Find where the given text appears and provide that cell's center as [X, Y] coordinate. 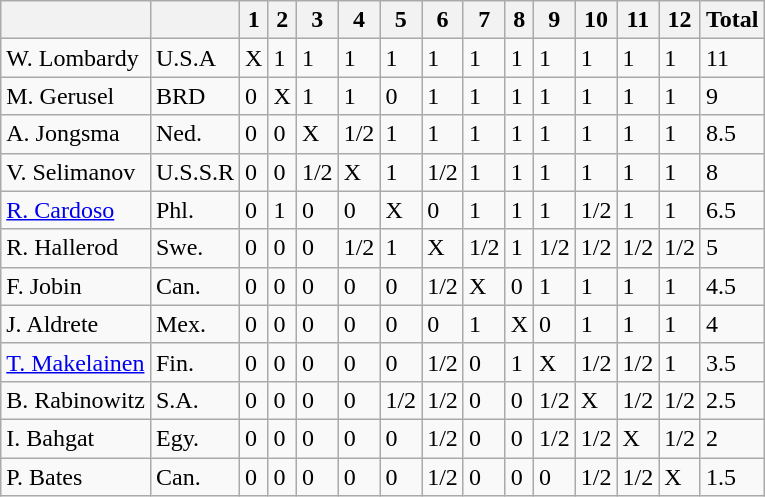
U.S.A [194, 58]
8.5 [732, 134]
3.5 [732, 362]
2.5 [732, 400]
A. Jongsma [76, 134]
Phl. [194, 210]
T. Makelainen [76, 362]
Fin. [194, 362]
Mex. [194, 324]
6.5 [732, 210]
4.5 [732, 286]
B. Rabinowitz [76, 400]
BRD [194, 96]
M. Gerusel [76, 96]
Swe. [194, 248]
Total [732, 20]
R. Cardoso [76, 210]
10 [596, 20]
3 [317, 20]
6 [443, 20]
F. Jobin [76, 286]
P. Bates [76, 477]
Egy. [194, 438]
Ned. [194, 134]
W. Lombardy [76, 58]
I. Bahgat [76, 438]
J. Aldrete [76, 324]
7 [484, 20]
12 [680, 20]
S.A. [194, 400]
R. Hallerod [76, 248]
1.5 [732, 477]
U.S.S.R [194, 172]
V. Selimanov [76, 172]
